From the cell containing the given text, extract its center point as [X, Y] coordinate. 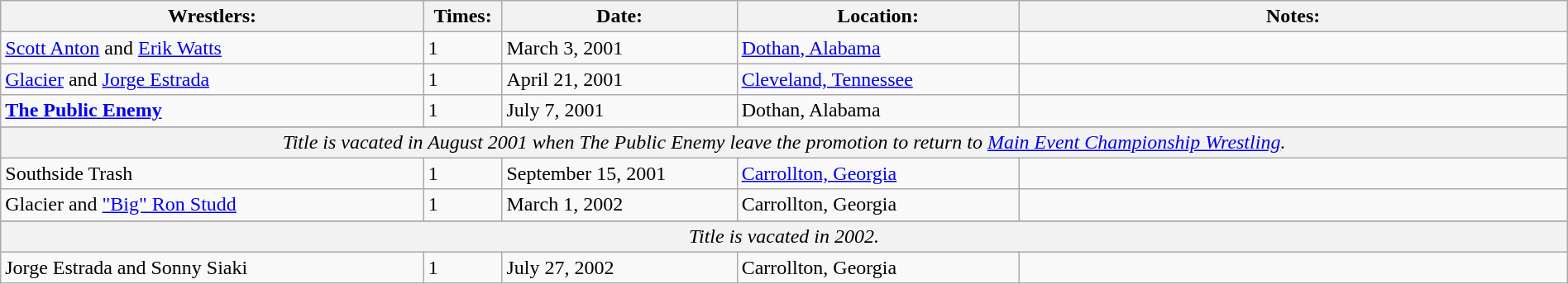
Scott Anton and Erik Watts [213, 48]
Notes: [1293, 17]
April 21, 2001 [619, 79]
March 3, 2001 [619, 48]
Wrestlers: [213, 17]
Glacier and Jorge Estrada [213, 79]
September 15, 2001 [619, 173]
Date: [619, 17]
Title is vacated in August 2001 when The Public Enemy leave the promotion to return to Main Event Championship Wrestling. [784, 142]
Location: [878, 17]
March 1, 2002 [619, 205]
Southside Trash [213, 173]
Jorge Estrada and Sonny Siaki [213, 267]
Glacier and "Big" Ron Studd [213, 205]
Title is vacated in 2002. [784, 236]
July 7, 2001 [619, 111]
July 27, 2002 [619, 267]
Times: [463, 17]
Cleveland, Tennessee [878, 79]
The Public Enemy [213, 111]
